Detect which cell encompasses the target text, then output its [x, y] center coordinate. 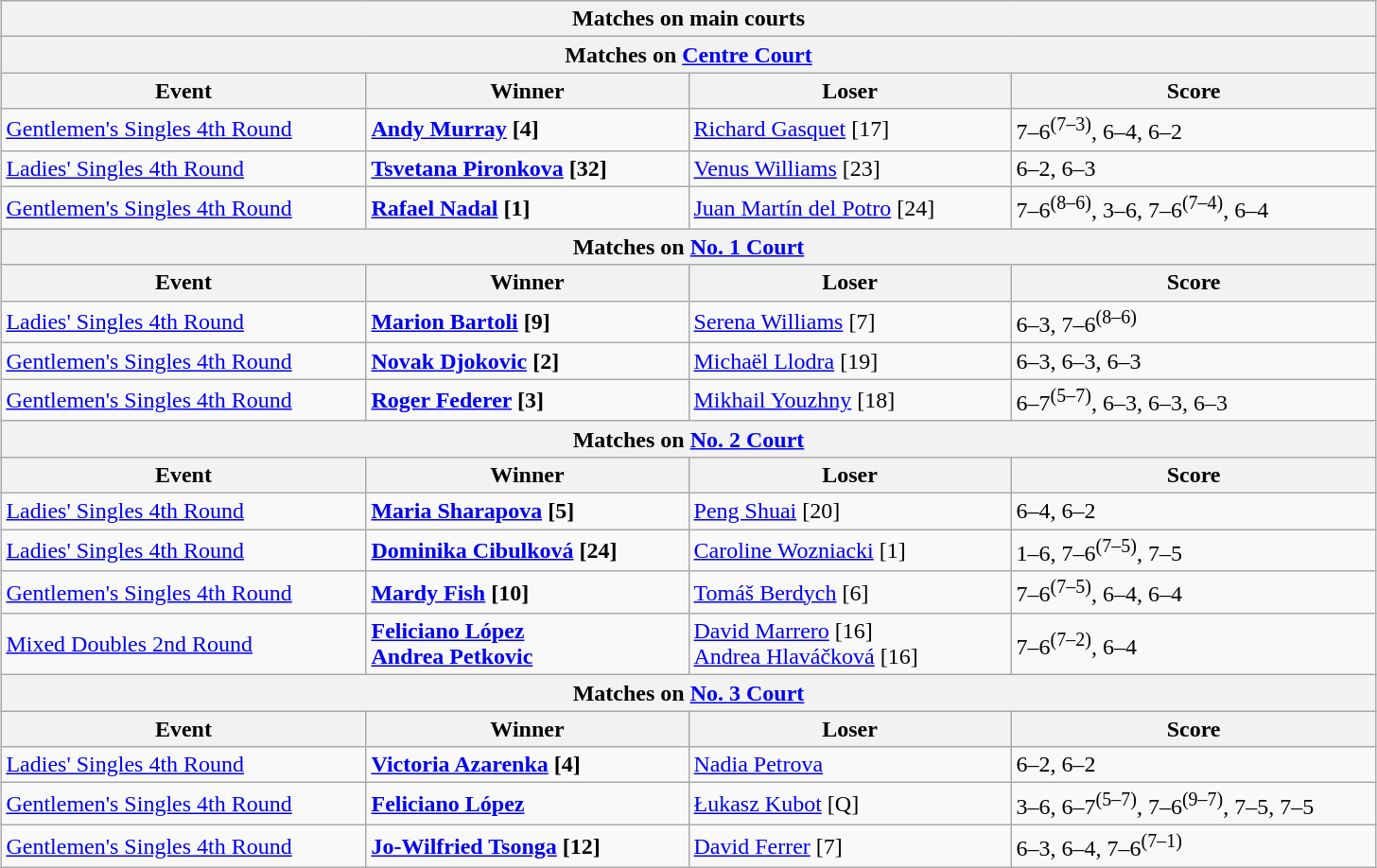
Roger Federer [3] [528, 401]
6–2, 6–3 [1194, 168]
6–3, 6–4, 7–6(7–1) [1194, 847]
6–3, 6–3, 6–3 [1194, 361]
Matches on main courts [688, 19]
Łukasz Kubot [Q] [849, 804]
Andy Murray [4] [528, 130]
Mardy Fish [10] [528, 592]
Mikhail Youzhny [18] [849, 401]
6–3, 7–6(8–6) [1194, 321]
Marion Bartoli [9] [528, 321]
David Ferrer [7] [849, 847]
6–4, 6–2 [1194, 512]
Nadia Petrova [849, 765]
7–6(7–2), 6–4 [1194, 645]
Victoria Azarenka [4] [528, 765]
Rafael Nadal [1] [528, 208]
Matches on No. 1 Court [688, 247]
Michaël Llodra [19] [849, 361]
Matches on No. 3 Court [688, 693]
Juan Martín del Potro [24] [849, 208]
Novak Djokovic [2] [528, 361]
Tomáš Berdych [6] [849, 592]
Tsvetana Pironkova [32] [528, 168]
1–6, 7–6(7–5), 7–5 [1194, 550]
Feliciano López [528, 804]
Serena Williams [7] [849, 321]
Richard Gasquet [17] [849, 130]
Caroline Wozniacki [1] [849, 550]
Maria Sharapova [5] [528, 512]
Peng Shuai [20] [849, 512]
David Marrero [16] Andrea Hlaváčková [16] [849, 645]
Matches on Centre Court [688, 55]
Jo-Wilfried Tsonga [12] [528, 847]
Mixed Doubles 2nd Round [183, 645]
Dominika Cibulková [24] [528, 550]
7–6(8–6), 3–6, 7–6(7–4), 6–4 [1194, 208]
Matches on No. 2 Court [688, 439]
6–2, 6–2 [1194, 765]
6–7(5–7), 6–3, 6–3, 6–3 [1194, 401]
Venus Williams [23] [849, 168]
7–6(7–3), 6–4, 6–2 [1194, 130]
3–6, 6–7(5–7), 7–6(9–7), 7–5, 7–5 [1194, 804]
Feliciano López Andrea Petkovic [528, 645]
7–6(7–5), 6–4, 6–4 [1194, 592]
